Capture the cell that displays the provided text and extract its [x, y] central coordinate. 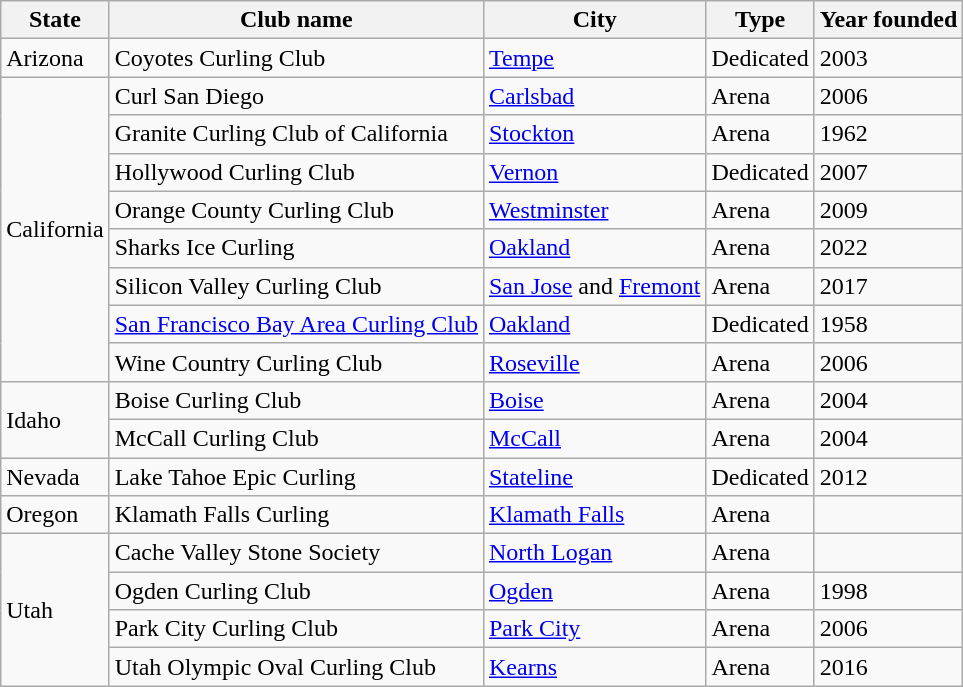
Tempe [594, 58]
1958 [888, 324]
Ogden [594, 591]
Nevada [55, 477]
McCall [594, 438]
State [55, 20]
Coyotes Curling Club [296, 58]
Club name [296, 20]
Sharks Ice Curling [296, 248]
McCall Curling Club [296, 438]
Silicon Valley Curling Club [296, 286]
Granite Curling Club of California [296, 134]
Idaho [55, 419]
2003 [888, 58]
1962 [888, 134]
2009 [888, 210]
Oregon [55, 515]
Orange County Curling Club [296, 210]
California [55, 229]
2017 [888, 286]
Boise Curling Club [296, 400]
North Logan [594, 553]
Arizona [55, 58]
Lake Tahoe Epic Curling [296, 477]
Wine Country Curling Club [296, 362]
Curl San Diego [296, 96]
2007 [888, 172]
Hollywood Curling Club [296, 172]
Type [760, 20]
2012 [888, 477]
Park City [594, 629]
Cache Valley Stone Society [296, 553]
Carlsbad [594, 96]
Stockton [594, 134]
Klamath Falls [594, 515]
Year founded [888, 20]
Stateline [594, 477]
2022 [888, 248]
Vernon [594, 172]
Klamath Falls Curling [296, 515]
Kearns [594, 667]
1998 [888, 591]
Park City Curling Club [296, 629]
Boise [594, 400]
2016 [888, 667]
Ogden Curling Club [296, 591]
City [594, 20]
San Francisco Bay Area Curling Club [296, 324]
Roseville [594, 362]
Utah Olympic Oval Curling Club [296, 667]
San Jose and Fremont [594, 286]
Utah [55, 610]
Westminster [594, 210]
